For the text-containing cell, return its midpoint in [x, y] coordinate format. 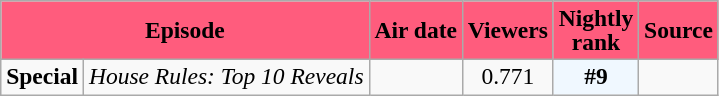
Air date [416, 30]
Viewers [508, 30]
Nightlyrank [596, 30]
House Rules: Top 10 Reveals [226, 76]
#9 [596, 76]
0.771 [508, 76]
Special [42, 76]
Episode [185, 30]
Source [679, 30]
